Output the [X, Y] coordinate of the center of the cell containing the given text.  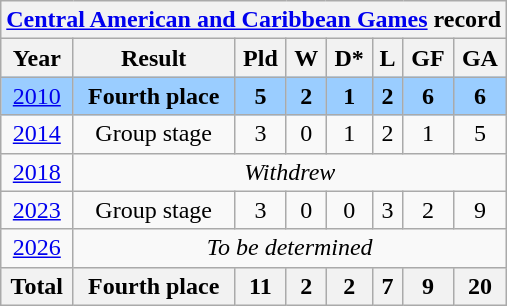
D* [349, 58]
7 [388, 286]
L [388, 58]
Pld [260, 58]
20 [480, 286]
11 [260, 286]
2010 [37, 96]
Central American and Caribbean Games record [254, 20]
Total [37, 286]
2023 [37, 210]
2014 [37, 134]
GF [428, 58]
GA [480, 58]
Withdrew [290, 172]
Result [154, 58]
Year [37, 58]
W [306, 58]
To be determined [290, 248]
2018 [37, 172]
2026 [37, 248]
